Identify which cell holds the provided text, then report its (x, y) central coordinate. 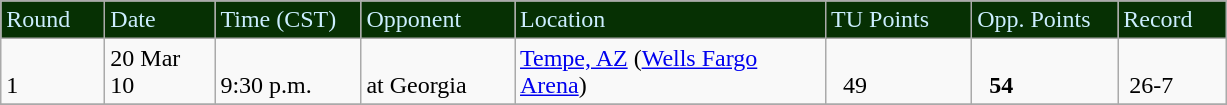
20 Mar 10 (160, 72)
TU Points (899, 20)
Opp. Points (1045, 20)
Opponent (438, 20)
54 (1045, 72)
49 (899, 72)
26-7 (1172, 72)
at Georgia (438, 72)
9:30 p.m. (288, 72)
Tempe, AZ (Wells Fargo Arena) (670, 72)
Date (160, 20)
1 (53, 72)
Time (CST) (288, 20)
Record (1172, 20)
Round (53, 20)
Location (670, 20)
